Output the (X, Y) coordinate of the center of the cell containing the given text.  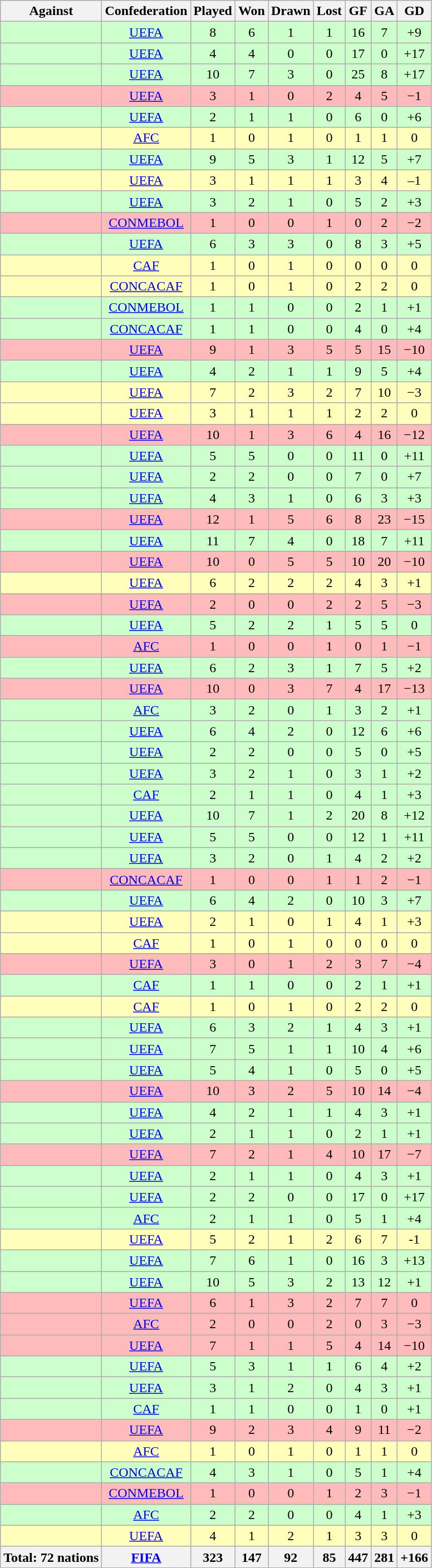
GA (384, 11)
92 (291, 1557)
323 (213, 1557)
-1 (414, 1239)
Drawn (291, 11)
−15 (414, 519)
+166 (414, 1557)
Confederation (146, 11)
+13 (414, 1260)
447 (359, 1557)
Lost (329, 11)
147 (252, 1557)
Played (213, 11)
Total: 72 nations (51, 1557)
+9 (414, 32)
281 (384, 1557)
18 (359, 540)
25 (359, 75)
FIFA (146, 1557)
Won (252, 11)
+12 (414, 816)
13 (359, 1281)
23 (384, 519)
–1 (414, 180)
GF (359, 11)
−7 (414, 1155)
15 (384, 350)
GD (414, 11)
−12 (414, 435)
Against (51, 11)
−13 (414, 689)
85 (329, 1557)
